For the text-containing cell, return its midpoint in [X, Y] coordinate format. 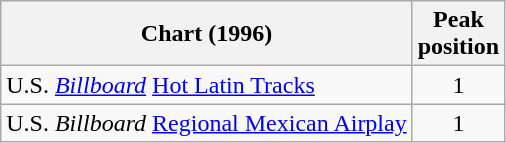
Peakposition [458, 34]
U.S. Billboard Regional Mexican Airplay [206, 123]
Chart (1996) [206, 34]
U.S. Billboard Hot Latin Tracks [206, 85]
